Capture the cell that displays the provided text and extract its (X, Y) central coordinate. 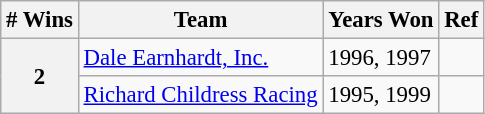
Ref (462, 20)
1995, 1999 (381, 95)
Team (200, 20)
1996, 1997 (381, 58)
Richard Childress Racing (200, 95)
# Wins (40, 20)
Dale Earnhardt, Inc. (200, 58)
2 (40, 76)
Years Won (381, 20)
